Pinpoint the cell where the given text exists, returning its (x, y) midpoint coordinate. 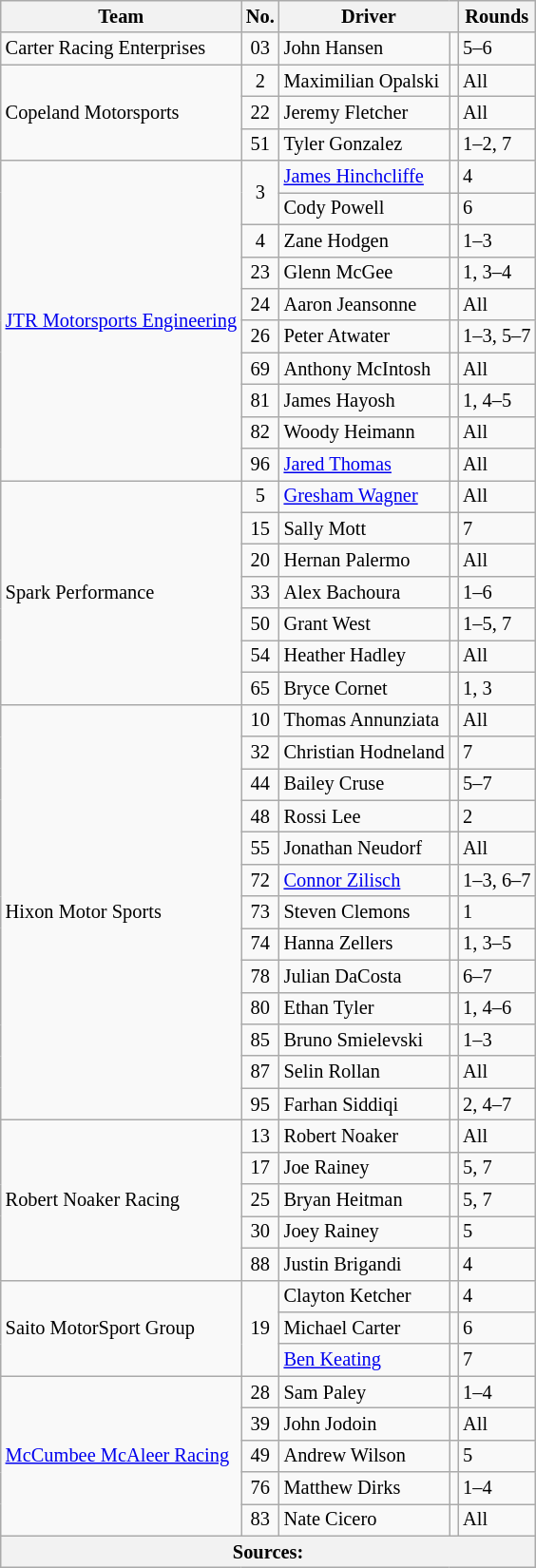
30 (260, 1232)
22 (260, 112)
5–7 (496, 784)
32 (260, 752)
17 (260, 1168)
Grant West (365, 624)
Steven Clemons (365, 912)
No. (260, 16)
19 (260, 1329)
Team (122, 16)
10 (260, 720)
2, 4–7 (496, 1104)
Woody Heimann (365, 432)
87 (260, 1072)
Hernan Palermo (365, 560)
JTR Motorsports Engineering (122, 321)
85 (260, 1040)
13 (260, 1136)
Rossi Lee (365, 816)
Michael Carter (365, 1328)
Bryce Cornet (365, 688)
Farhan Siddiqi (365, 1104)
5–6 (496, 48)
Selin Rollan (365, 1072)
74 (260, 944)
Joe Rainey (365, 1168)
Connor Zilisch (365, 880)
James Hinchcliffe (365, 177)
Cody Powell (365, 208)
Nate Cicero (365, 1520)
Bryan Heitman (365, 1200)
Ethan Tyler (365, 1008)
James Hayosh (365, 400)
1, 4–6 (496, 1008)
25 (260, 1200)
51 (260, 144)
1, 4–5 (496, 400)
72 (260, 880)
6–7 (496, 976)
1–2, 7 (496, 144)
80 (260, 1008)
88 (260, 1264)
49 (260, 1456)
Saito MotorSport Group (122, 1329)
Hanna Zellers (365, 944)
Copeland Motorsports (122, 112)
Matthew Dirks (365, 1488)
48 (260, 816)
Alex Bachoura (365, 592)
Thomas Annunziata (365, 720)
39 (260, 1424)
Carter Racing Enterprises (122, 48)
1–6 (496, 592)
Zane Hodgen (365, 240)
33 (260, 592)
44 (260, 784)
Anthony McIntosh (365, 369)
Clayton Ketcher (365, 1296)
78 (260, 976)
81 (260, 400)
McCumbee McAleer Racing (122, 1456)
Andrew Wilson (365, 1456)
Sally Mott (365, 528)
55 (260, 848)
Ben Keating (365, 1360)
Sam Paley (365, 1392)
Jonathan Neudorf (365, 848)
Glenn McGee (365, 273)
1–3, 6–7 (496, 880)
1–5, 7 (496, 624)
Rounds (496, 16)
1, 3–4 (496, 273)
Jared Thomas (365, 465)
Julian DaCosta (365, 976)
Heather Hadley (365, 656)
Aaron Jeansonne (365, 304)
Sources: (268, 1552)
John Hansen (365, 48)
3 (260, 192)
Gresham Wagner (365, 496)
Robert Noaker Racing (122, 1199)
Bailey Cruse (365, 784)
1–3, 5–7 (496, 336)
50 (260, 624)
Christian Hodneland (365, 752)
83 (260, 1520)
Spark Performance (122, 592)
Maximilian Opalski (365, 81)
Driver (369, 16)
76 (260, 1488)
Peter Atwater (365, 336)
Jeremy Fletcher (365, 112)
54 (260, 656)
Joey Rainey (365, 1232)
John Jodoin (365, 1424)
Hixon Motor Sports (122, 912)
24 (260, 304)
1, 3 (496, 688)
96 (260, 465)
20 (260, 560)
Justin Brigandi (365, 1264)
Bruno Smielevski (365, 1040)
26 (260, 336)
Tyler Gonzalez (365, 144)
65 (260, 688)
15 (260, 528)
69 (260, 369)
Robert Noaker (365, 1136)
1, 3–5 (496, 944)
73 (260, 912)
03 (260, 48)
82 (260, 432)
23 (260, 273)
95 (260, 1104)
28 (260, 1392)
1 (496, 912)
